Find where the given text appears and provide that cell's center as (X, Y) coordinate. 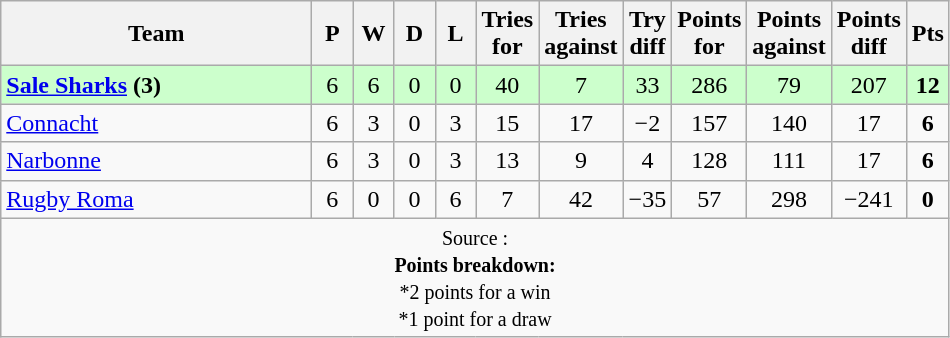
Points for (710, 34)
Points diff (868, 34)
40 (508, 85)
W (374, 34)
−241 (868, 199)
Team (156, 34)
42 (581, 199)
140 (789, 123)
Tries for (508, 34)
12 (928, 85)
33 (648, 85)
157 (710, 123)
Sale Sharks (3) (156, 85)
298 (789, 199)
Narbonne (156, 161)
P (332, 34)
111 (789, 161)
286 (710, 85)
79 (789, 85)
Tries against (581, 34)
15 (508, 123)
13 (508, 161)
207 (868, 85)
57 (710, 199)
L (456, 34)
Source : Points breakdown:*2 points for a win*1 point for a draw (476, 278)
Points against (789, 34)
Rugby Roma (156, 199)
Pts (928, 34)
−2 (648, 123)
Connacht (156, 123)
9 (581, 161)
−35 (648, 199)
128 (710, 161)
Try diff (648, 34)
4 (648, 161)
D (414, 34)
